Output the (x, y) coordinate of the center of the cell containing the given text.  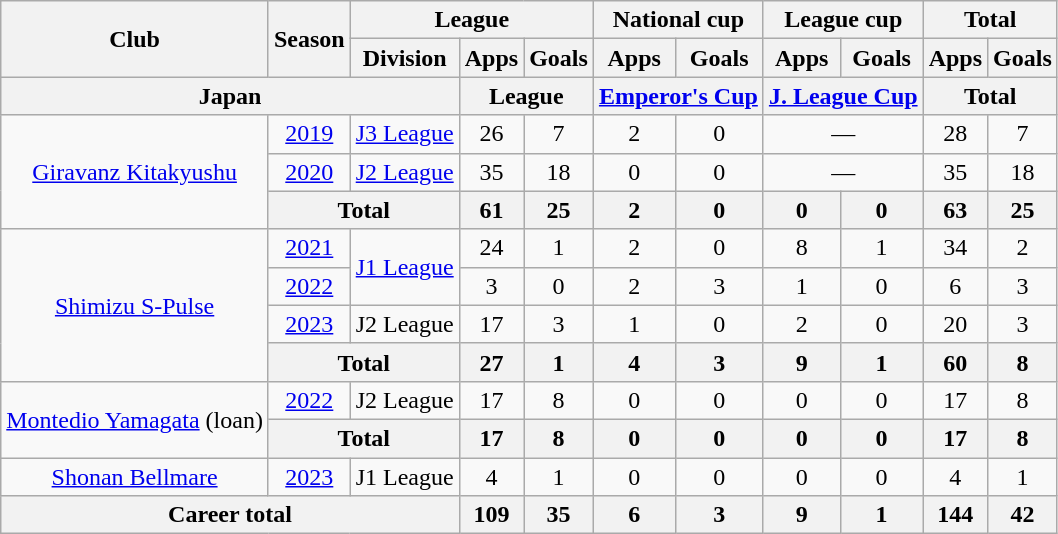
2019 (309, 134)
109 (491, 515)
63 (955, 210)
J. League Cup (843, 96)
Club (135, 39)
Shimizu S-Pulse (135, 305)
Division (404, 58)
League cup (843, 20)
20 (955, 324)
Shonan Bellmare (135, 477)
Giravanz Kitakyushu (135, 172)
34 (955, 248)
Career total (230, 515)
61 (491, 210)
Season (309, 39)
Montedio Yamagata (loan) (135, 419)
28 (955, 134)
Japan (230, 96)
24 (491, 248)
2021 (309, 248)
2020 (309, 172)
42 (1023, 515)
J3 League (404, 134)
26 (491, 134)
60 (955, 362)
National cup (678, 20)
Emperor's Cup (678, 96)
144 (955, 515)
27 (491, 362)
